Pinpoint the cell where the given text exists, returning its (X, Y) midpoint coordinate. 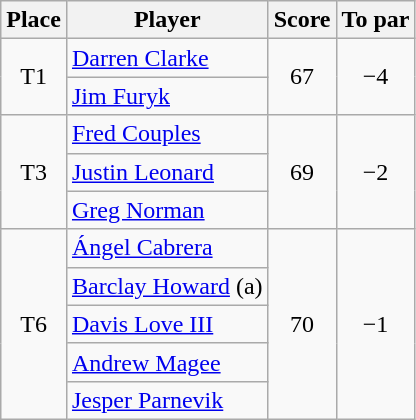
67 (302, 77)
T3 (34, 172)
Barclay Howard (a) (167, 286)
Andrew Magee (167, 362)
Ángel Cabrera (167, 248)
Jesper Parnevik (167, 400)
Davis Love III (167, 324)
−4 (376, 77)
−2 (376, 172)
Darren Clarke (167, 58)
Fred Couples (167, 134)
Jim Furyk (167, 96)
T6 (34, 324)
Greg Norman (167, 210)
69 (302, 172)
−1 (376, 324)
T1 (34, 77)
To par (376, 20)
Justin Leonard (167, 172)
Score (302, 20)
Player (167, 20)
70 (302, 324)
Place (34, 20)
